Extract the (x, y) coordinate from the center of the cell holding the provided text.  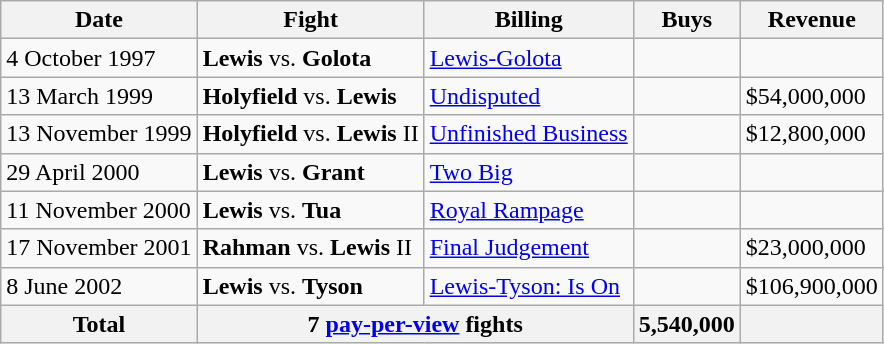
$12,800,000 (812, 134)
29 April 2000 (99, 172)
$106,900,000 (812, 286)
13 March 1999 (99, 96)
Two Big (528, 172)
8 June 2002 (99, 286)
7 pay-per-view fights (415, 324)
Date (99, 20)
Fight (310, 20)
Lewis vs. Grant (310, 172)
Undisputed (528, 96)
Total (99, 324)
Buys (686, 20)
Billing (528, 20)
$54,000,000 (812, 96)
Lewis-Tyson: Is On (528, 286)
17 November 2001 (99, 248)
Revenue (812, 20)
13 November 1999 (99, 134)
5,540,000 (686, 324)
Final Judgement (528, 248)
Lewis-Golota (528, 58)
Royal Rampage (528, 210)
Unfinished Business (528, 134)
Rahman vs. Lewis II (310, 248)
Holyfield vs. Lewis (310, 96)
11 November 2000 (99, 210)
Lewis vs. Golota (310, 58)
Lewis vs. Tyson (310, 286)
Lewis vs. Tua (310, 210)
Holyfield vs. Lewis II (310, 134)
$23,000,000 (812, 248)
4 October 1997 (99, 58)
